Pinpoint the cell where the given text exists, returning its [X, Y] midpoint coordinate. 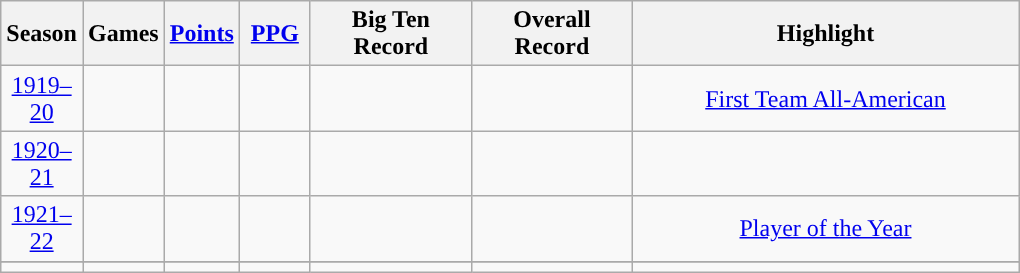
1920–21 [42, 164]
Overall Record [552, 34]
Season [42, 34]
Player of the Year [825, 228]
PPG [274, 34]
First Team All-American [825, 98]
1921–22 [42, 228]
Games [123, 34]
Points [202, 34]
Highlight [825, 34]
Big Ten Record [390, 34]
1919–20 [42, 98]
